Pinpoint the cell where the given text exists, returning its (x, y) midpoint coordinate. 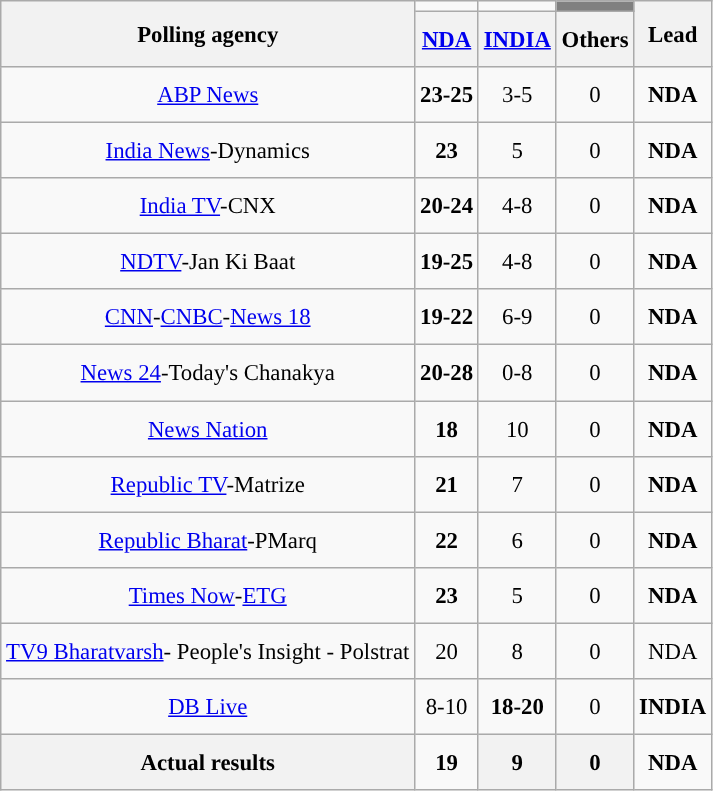
Polling agency (208, 34)
18-20 (517, 707)
9 (517, 762)
21 (447, 484)
DB Live (208, 707)
Times Now-ETG (208, 595)
Republic TV-Matrize (208, 484)
10 (517, 429)
News 24-Today's Chanakya (208, 373)
8-10 (447, 707)
19-25 (447, 262)
6-9 (517, 318)
20-28 (447, 373)
7 (517, 484)
20 (447, 651)
6 (517, 540)
3-5 (517, 95)
0-8 (517, 373)
Republic Bharat-PMarq (208, 540)
ABP News (208, 95)
19-22 (447, 318)
NDTV-Jan Ki Baat (208, 262)
CNN-CNBC-News 18 (208, 318)
18 (447, 429)
Actual results (208, 762)
22 (447, 540)
India TV-CNX (208, 206)
23-25 (447, 95)
TV9 Bharatvarsh- People's Insight - Polstrat (208, 651)
8 (517, 651)
Lead (673, 34)
India News-Dynamics (208, 151)
20-24 (447, 206)
News Nation (208, 429)
Others (595, 40)
19 (447, 762)
